Capture the cell that displays the provided text and extract its [x, y] central coordinate. 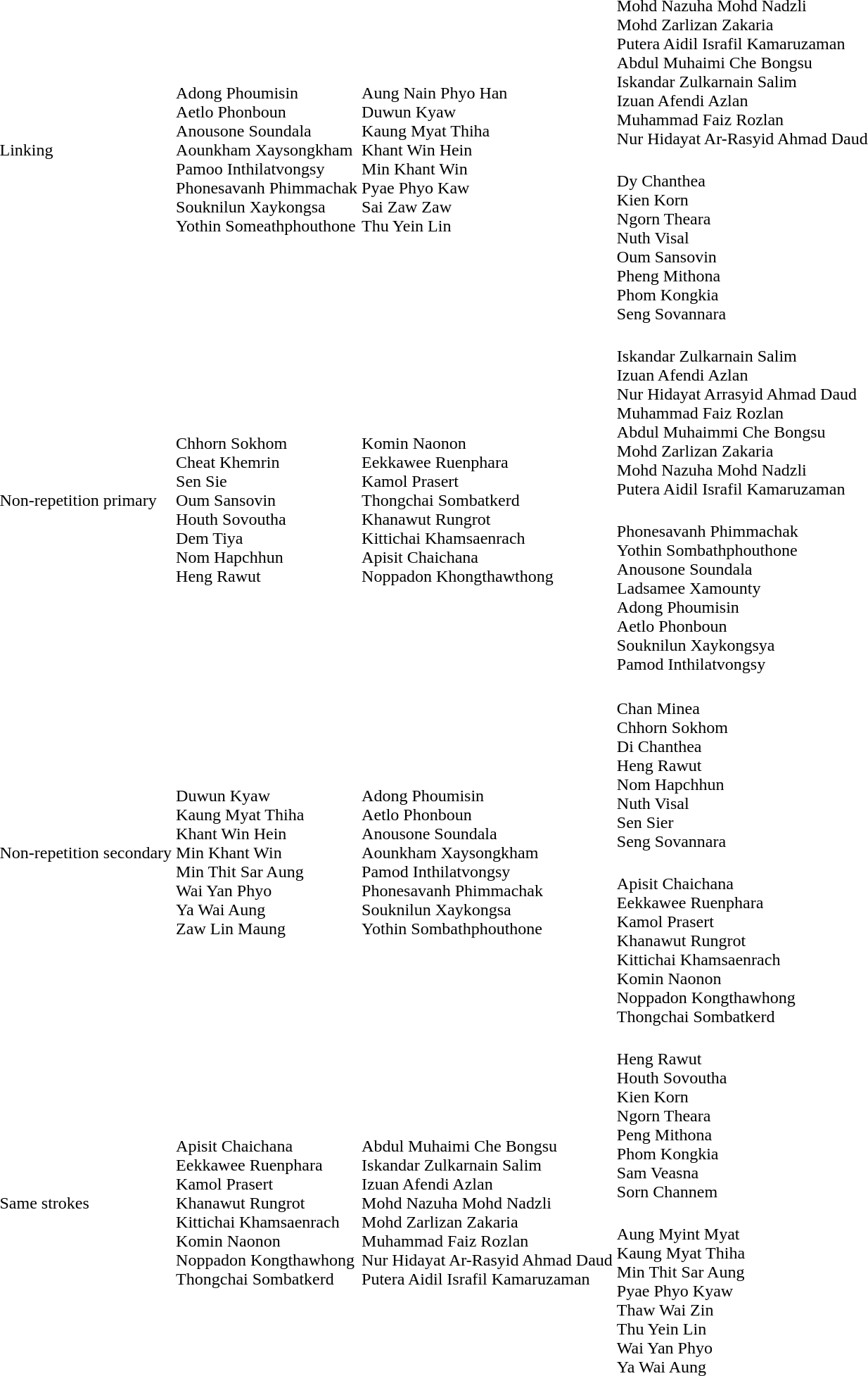
Duwun KyawKaung Myat ThihaKhant Win HeinMin Khant WinMin Thit Sar AungWai Yan PhyoYa Wai AungZaw Lin Maung [267, 853]
Chhorn SokhomCheat KhemrinSen SieOum SansovinHouth SovouthaDem TiyaNom HapchhunHeng Rawut [267, 501]
Komin NaononEekkawee RuenpharaKamol PrasertThongchai SombatkerdKhanawut RungrotKittichai KhamsaenrachApisit ChaichanaNoppadon Khongthawthong [487, 501]
